From the cell containing the given text, extract its center point as [X, Y] coordinate. 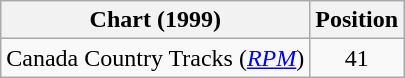
Position [357, 20]
41 [357, 58]
Chart (1999) [156, 20]
Canada Country Tracks (RPM) [156, 58]
